Locate the cell with the specified text and output its (x, y) center coordinate. 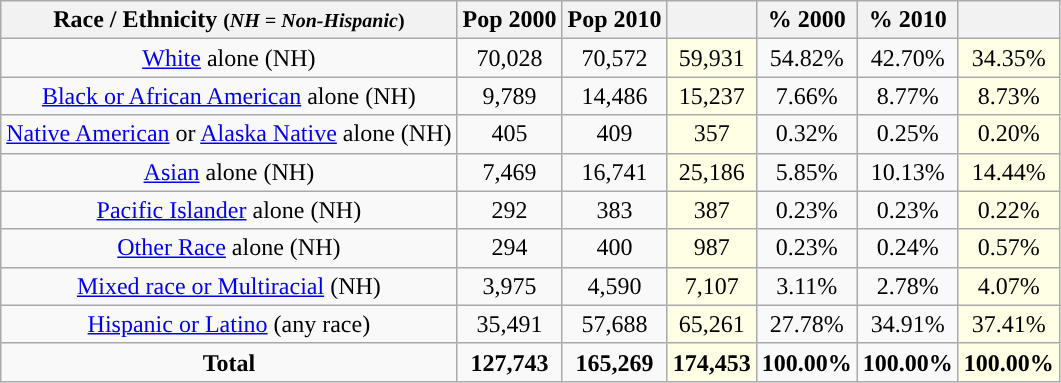
4.07% (1008, 286)
8.77% (908, 96)
400 (614, 248)
37.41% (1008, 324)
9,789 (510, 96)
Pop 2010 (614, 20)
Other Race alone (NH) (229, 248)
70,028 (510, 58)
Black or African American alone (NH) (229, 96)
0.25% (908, 134)
42.70% (908, 58)
Total (229, 362)
Hispanic or Latino (any race) (229, 324)
57,688 (614, 324)
405 (510, 134)
387 (712, 210)
34.35% (1008, 58)
59,931 (712, 58)
7,107 (712, 286)
Asian alone (NH) (229, 172)
Native American or Alaska Native alone (NH) (229, 134)
% 2000 (806, 20)
34.91% (908, 324)
Race / Ethnicity (NH = Non-Hispanic) (229, 20)
357 (712, 134)
4,590 (614, 286)
3.11% (806, 286)
16,741 (614, 172)
8.73% (1008, 96)
25,186 (712, 172)
Pop 2000 (510, 20)
7,469 (510, 172)
10.13% (908, 172)
14,486 (614, 96)
383 (614, 210)
15,237 (712, 96)
Mixed race or Multiracial (NH) (229, 286)
127,743 (510, 362)
409 (614, 134)
65,261 (712, 324)
0.57% (1008, 248)
Pacific Islander alone (NH) (229, 210)
% 2010 (908, 20)
174,453 (712, 362)
7.66% (806, 96)
70,572 (614, 58)
987 (712, 248)
54.82% (806, 58)
5.85% (806, 172)
14.44% (1008, 172)
0.20% (1008, 134)
27.78% (806, 324)
165,269 (614, 362)
294 (510, 248)
292 (510, 210)
0.22% (1008, 210)
0.32% (806, 134)
White alone (NH) (229, 58)
2.78% (908, 286)
35,491 (510, 324)
0.24% (908, 248)
3,975 (510, 286)
